For the text-containing cell, return its midpoint in (X, Y) coordinate format. 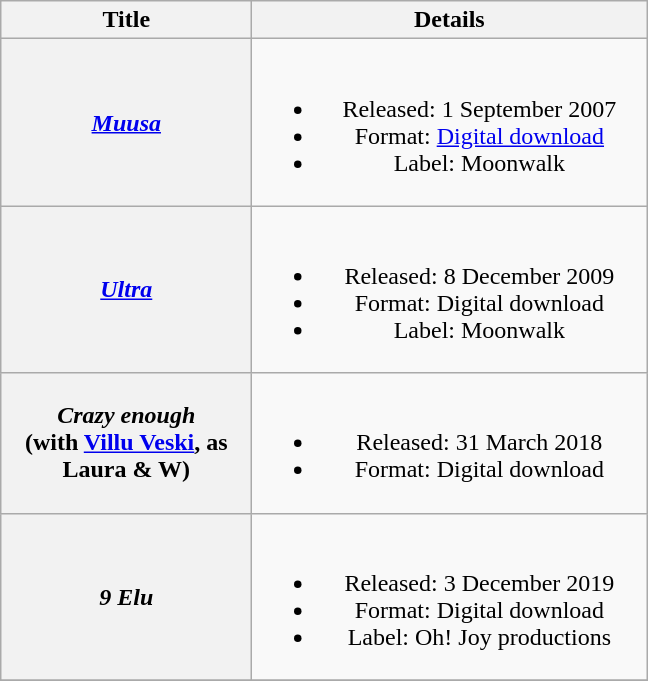
Title (126, 20)
Crazy enough (with Villu Veski, as Laura & W) (126, 443)
9 Elu (126, 596)
Muusa (126, 122)
Details (450, 20)
Released: 1 September 2007Format: Digital downloadLabel: Moonwalk (450, 122)
Released: 31 March 2018Format: Digital download (450, 443)
Released: 3 December 2019Format: Digital downloadLabel: Oh! Joy productions (450, 596)
Ultra (126, 290)
Released: 8 December 2009Format: Digital downloadLabel: Moonwalk (450, 290)
